Scan for the cell matching the given text and deliver its (X, Y) coordinate at center. 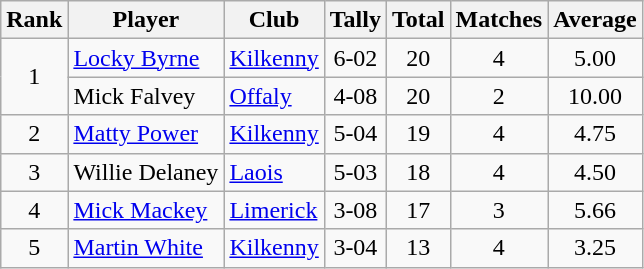
4-08 (355, 96)
Matches (499, 20)
3-08 (355, 210)
10.00 (596, 96)
19 (418, 134)
Player (146, 20)
Mick Mackey (146, 210)
5 (34, 248)
Limerick (274, 210)
18 (418, 172)
Total (418, 20)
Rank (34, 20)
1 (34, 77)
6-02 (355, 58)
Martin White (146, 248)
4.75 (596, 134)
5.00 (596, 58)
Laois (274, 172)
Offaly (274, 96)
5-03 (355, 172)
Tally (355, 20)
4.50 (596, 172)
Willie Delaney (146, 172)
Locky Byrne (146, 58)
5-04 (355, 134)
5.66 (596, 210)
3-04 (355, 248)
Average (596, 20)
Club (274, 20)
13 (418, 248)
Matty Power (146, 134)
17 (418, 210)
Mick Falvey (146, 96)
3.25 (596, 248)
